Determine the [x, y] coordinate at the center of the cell enclosing the given text.  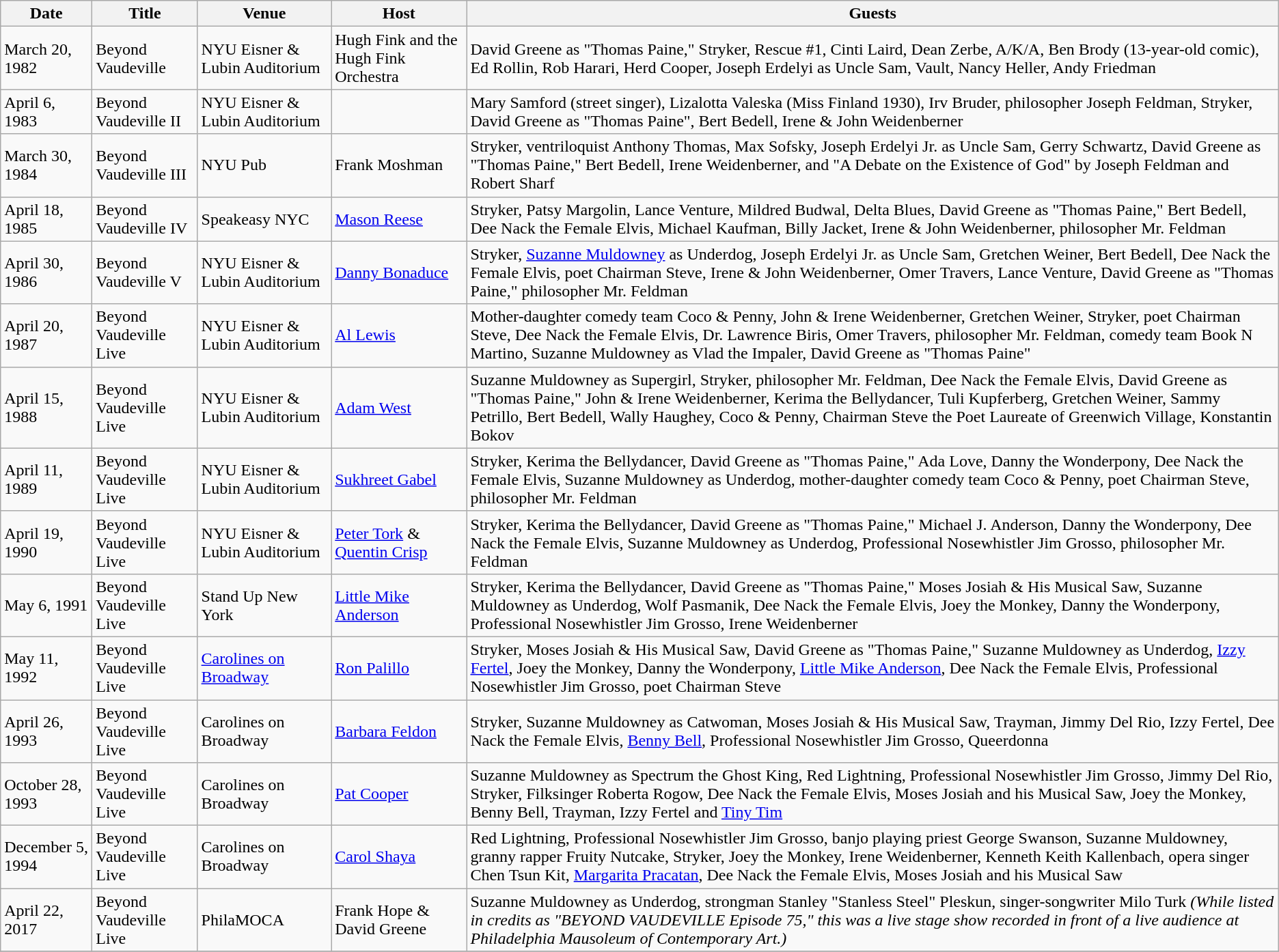
Guests [872, 14]
May 6, 1991 [46, 605]
Stand Up New York [264, 605]
Hugh Fink and the Hugh Fink Orchestra [399, 58]
April 26, 1993 [46, 731]
Adam West [399, 407]
May 11, 1992 [46, 668]
April 22, 2017 [46, 920]
Little Mike Anderson [399, 605]
Peter Tork & Quentin Crisp [399, 542]
April 6, 1983 [46, 112]
Date [46, 14]
March 20, 1982 [46, 58]
Title [145, 14]
Venue [264, 14]
Frank Moshman [399, 165]
April 20, 1987 [46, 335]
Pat Cooper [399, 794]
April 19, 1990 [46, 542]
Carol Shaya [399, 857]
Beyond Vaudeville V [145, 272]
Speakeasy NYC [264, 219]
Beyond Vaudeville III [145, 165]
Beyond Vaudeville II [145, 112]
December 5, 1994 [46, 857]
April 15, 1988 [46, 407]
Beyond Vaudeville IV [145, 219]
Ron Palillo [399, 668]
March 30, 1984 [46, 165]
October 28, 1993 [46, 794]
April 30, 1986 [46, 272]
April 11, 1989 [46, 479]
PhilaMOCA [264, 920]
April 18, 1985 [46, 219]
Beyond Vaudeville [145, 58]
Sukhreet Gabel [399, 479]
Mason Reese [399, 219]
Frank Hope & David Greene [399, 920]
NYU Pub [264, 165]
Barbara Feldon [399, 731]
Host [399, 14]
Al Lewis [399, 335]
Danny Bonaduce [399, 272]
